Determine the (X, Y) coordinate at the center of the cell enclosing the given text.  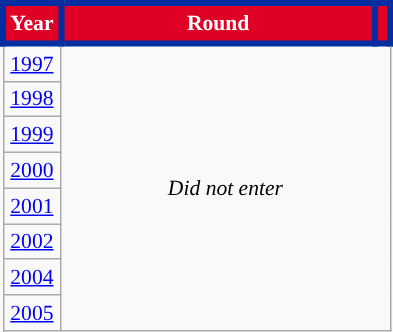
2002 (32, 242)
2001 (32, 206)
1999 (32, 135)
2000 (32, 171)
Round (218, 23)
Did not enter (226, 188)
1997 (32, 63)
1998 (32, 99)
2005 (32, 313)
2004 (32, 278)
Year (32, 23)
